Scan for the cell matching the given text and deliver its [X, Y] coordinate at center. 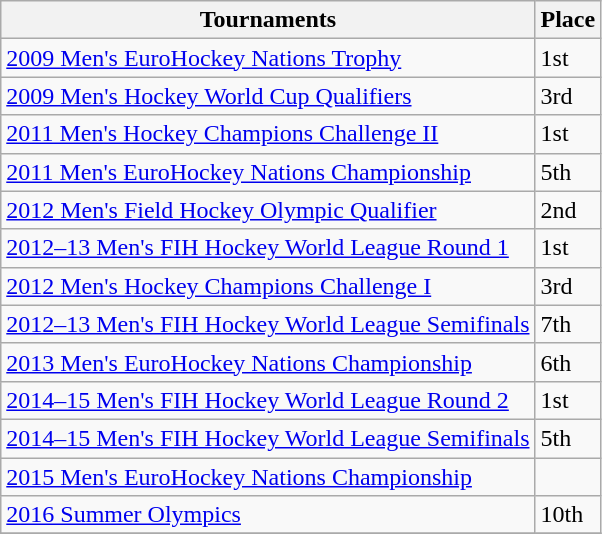
2015 Men's EuroHockey Nations Championship [268, 477]
2016 Summer Olympics [268, 515]
7th [568, 324]
2012–13 Men's FIH Hockey World League Semifinals [268, 324]
2011 Men's Hockey Champions Challenge II [268, 134]
2009 Men's Hockey World Cup Qualifiers [268, 96]
2nd [568, 210]
2014–15 Men's FIH Hockey World League Semifinals [268, 438]
2012 Men's Hockey Champions Challenge I [268, 286]
Place [568, 20]
2012 Men's Field Hockey Olympic Qualifier [268, 210]
6th [568, 362]
2009 Men's EuroHockey Nations Trophy [268, 58]
2014–15 Men's FIH Hockey World League Round 2 [268, 400]
2011 Men's EuroHockey Nations Championship [268, 172]
2013 Men's EuroHockey Nations Championship [268, 362]
10th [568, 515]
Tournaments [268, 20]
2012–13 Men's FIH Hockey World League Round 1 [268, 248]
